Return the [x, y] coordinate for the center point of the cell that contains the specified text.  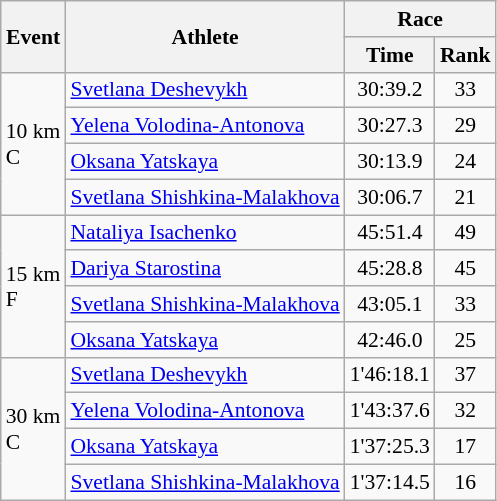
29 [466, 126]
30:13.9 [390, 162]
Dariya Starostina [204, 269]
37 [466, 375]
30:39.2 [390, 90]
30:27.3 [390, 126]
21 [466, 197]
30 km C [34, 428]
45:51.4 [390, 233]
42:46.0 [390, 340]
25 [466, 340]
43:05.1 [390, 304]
Event [34, 36]
10 km C [34, 143]
Athlete [204, 36]
Time [390, 55]
45:28.8 [390, 269]
17 [466, 447]
30:06.7 [390, 197]
1'37:25.3 [390, 447]
16 [466, 482]
15 km F [34, 286]
1'46:18.1 [390, 375]
24 [466, 162]
1'43:37.6 [390, 411]
Rank [466, 55]
1'37:14.5 [390, 482]
32 [466, 411]
Nataliya Isachenko [204, 233]
49 [466, 233]
45 [466, 269]
Race [420, 19]
